Return the [X, Y] coordinate for the center point of the cell that contains the specified text.  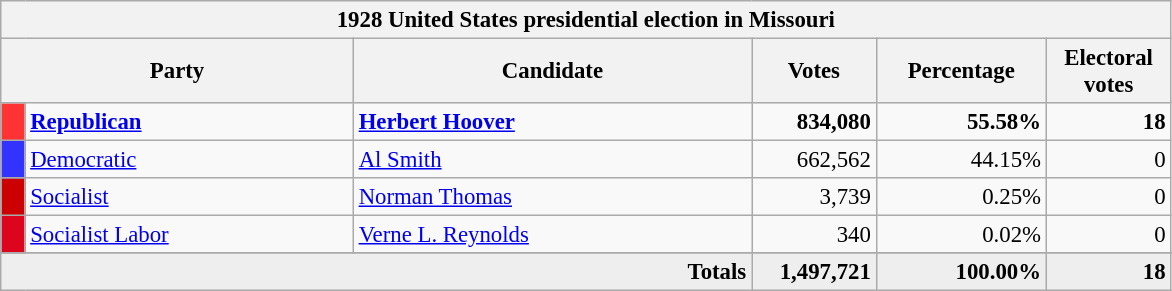
0.02% [961, 235]
0.25% [961, 197]
55.58% [961, 122]
Al Smith [552, 160]
Socialist Labor [189, 235]
Votes [814, 72]
Electoral votes [1108, 72]
662,562 [814, 160]
Norman Thomas [552, 197]
Verne L. Reynolds [552, 235]
Party [178, 72]
Republican [189, 122]
Herbert Hoover [552, 122]
Democratic [189, 160]
Percentage [961, 72]
18 [1108, 122]
834,080 [814, 122]
3,739 [814, 197]
44.15% [961, 160]
340 [814, 235]
1928 United States presidential election in Missouri [586, 20]
Socialist [189, 197]
Candidate [552, 72]
